Provide the (x, y) coordinate of the cell's center where the given text is located.  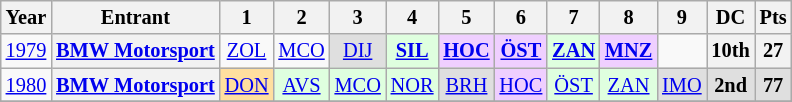
1979 (26, 51)
7 (574, 17)
1980 (26, 85)
Year (26, 17)
10th (730, 51)
5 (466, 17)
SIL (412, 51)
77 (774, 85)
1 (247, 17)
Pts (774, 17)
ZOL (247, 51)
DIJ (358, 51)
4 (412, 17)
27 (774, 51)
3 (358, 17)
Entrant (135, 17)
8 (628, 17)
2 (301, 17)
MNZ (628, 51)
IMO (682, 85)
DON (247, 85)
6 (522, 17)
DC (730, 17)
2nd (730, 85)
AVS (301, 85)
NOR (412, 85)
9 (682, 17)
BRH (466, 85)
